Search for the cell housing the specified text and yield its [x, y] center coordinate. 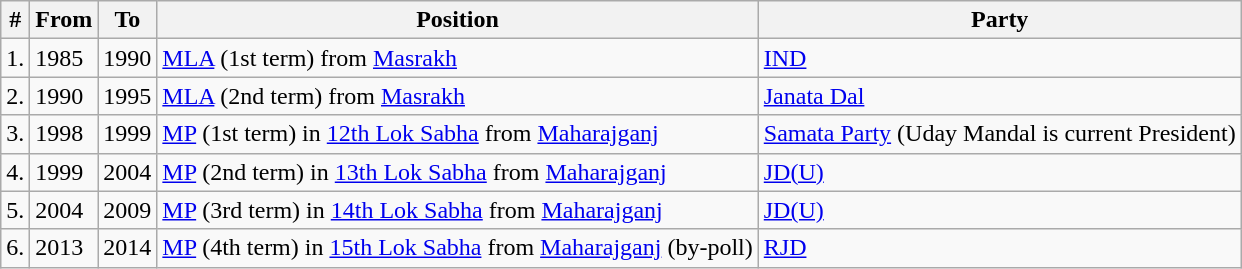
MLA (2nd term) from Masrakh [458, 96]
To [128, 20]
1995 [128, 96]
2. [16, 96]
MP (1st term) in 12th Lok Sabha from Maharajganj [458, 134]
6. [16, 248]
# [16, 20]
3. [16, 134]
5. [16, 210]
Samata Party (Uday Mandal is current President) [1000, 134]
1998 [64, 134]
1. [16, 58]
4. [16, 172]
Party [1000, 20]
2014 [128, 248]
1985 [64, 58]
Position [458, 20]
MP (3rd term) in 14th Lok Sabha from Maharajganj [458, 210]
MP (2nd term) in 13th Lok Sabha from Maharajganj [458, 172]
2009 [128, 210]
RJD [1000, 248]
2013 [64, 248]
From [64, 20]
MLA (1st term) from Masrakh [458, 58]
MP (4th term) in 15th Lok Sabha from Maharajganj (by-poll) [458, 248]
Janata Dal [1000, 96]
IND [1000, 58]
